For the text-containing cell, return its midpoint in (x, y) coordinate format. 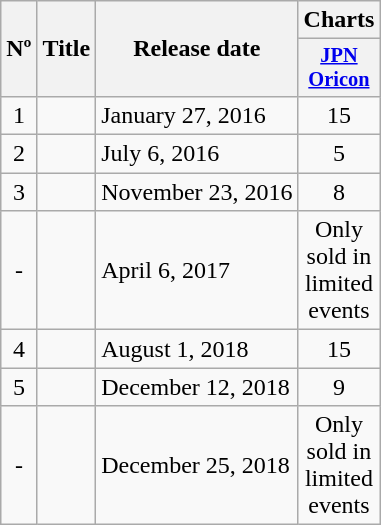
April 6, 2017 (197, 270)
8 (339, 192)
January 27, 2016 (197, 115)
3 (19, 192)
1 (19, 115)
July 6, 2016 (197, 154)
Release date (197, 49)
August 1, 2018 (197, 349)
December 12, 2018 (197, 387)
Nº (19, 49)
November 23, 2016 (197, 192)
Charts (339, 20)
December 25, 2018 (197, 466)
Title (66, 49)
4 (19, 349)
2 (19, 154)
9 (339, 387)
JPNOricon (339, 68)
